Pinpoint the cell where the given text exists, returning its [X, Y] midpoint coordinate. 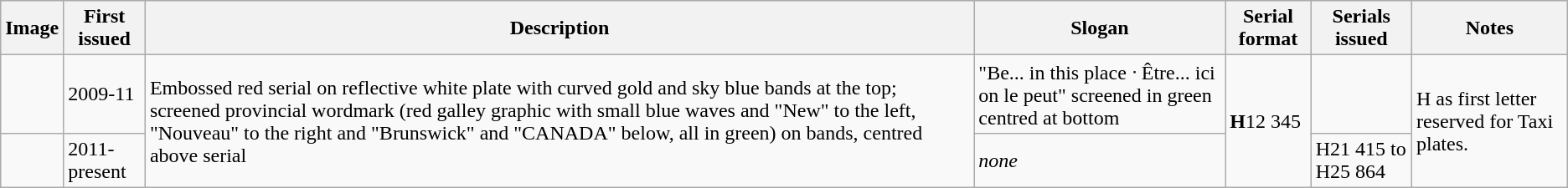
First issued [105, 28]
H as first letter reserved for Taxi plates. [1489, 122]
2009-11 [105, 94]
none [1100, 160]
Notes [1489, 28]
Description [560, 28]
"Be... in this place ᐧ Être... ici on le peut" screened in green centred at bottom [1100, 94]
Serial format [1268, 28]
H12 345 [1268, 122]
Slogan [1100, 28]
2011-present [105, 160]
Serials issued [1361, 28]
Image [32, 28]
H21 415 to H25 864 [1361, 160]
